Pinpoint the cell where the given text exists, returning its [x, y] midpoint coordinate. 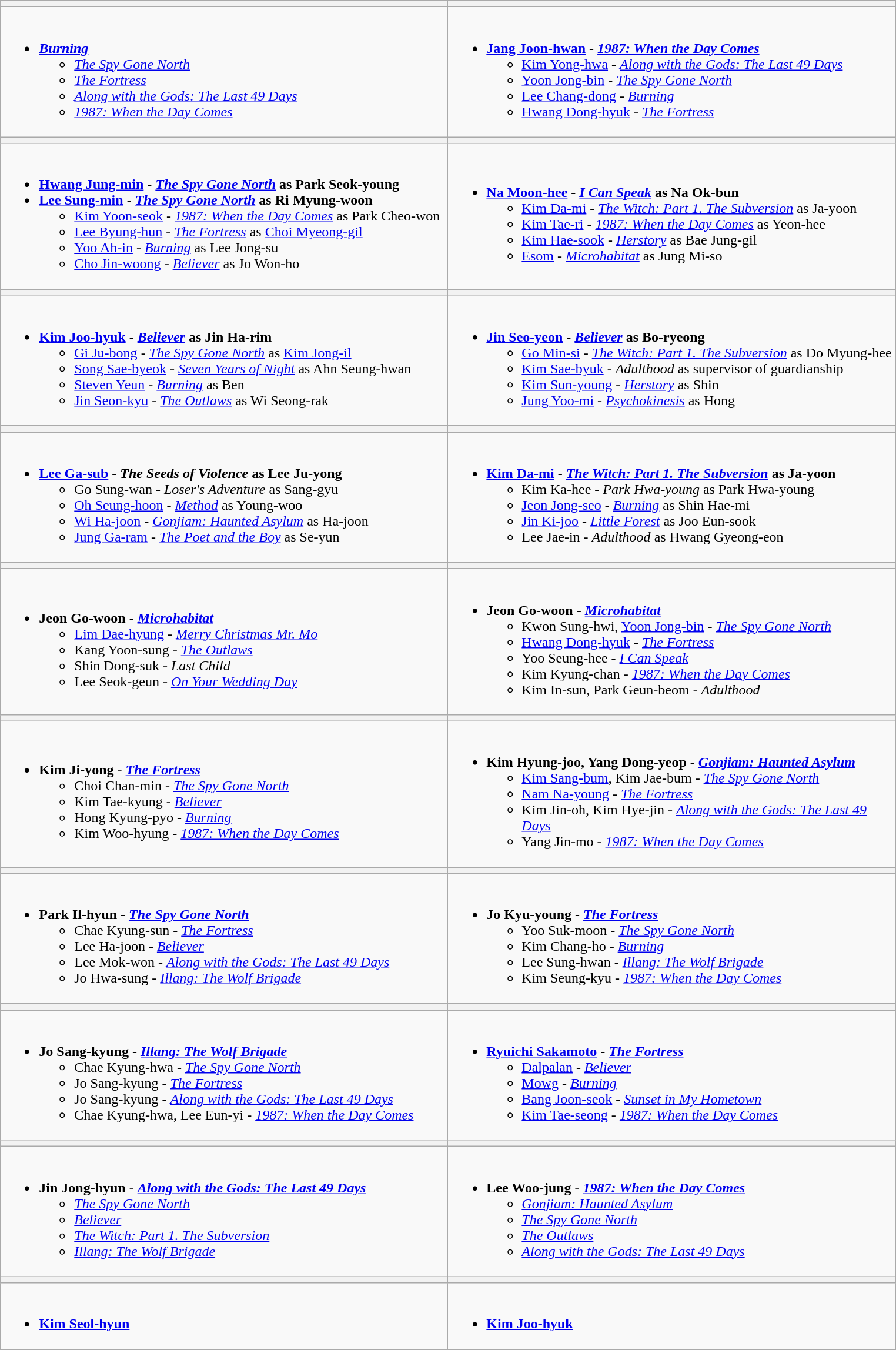
Kim Joo-hyuk [671, 1316]
Lee Woo-jung - 1987: When the Day ComesGonjiam: Haunted AsylumThe Spy Gone NorthThe OutlawsAlong with the Gods: The Last 49 Days [671, 1211]
BurningThe Spy Gone NorthThe FortressAlong with the Gods: The Last 49 Days1987: When the Day Comes [225, 72]
Ryuichi Sakamoto - The FortressDalpalan - BelieverMowg - BurningBang Joon-seok - Sunset in My HometownKim Tae-seong - 1987: When the Day Comes [671, 1075]
Kim Ji-yong - The FortressChoi Chan-min - The Spy Gone NorthKim Tae-kyung - BelieverHong Kyung-pyo - BurningKim Woo-hyung - 1987: When the Day Comes [225, 794]
Jin Jong-hyun - Along with the Gods: The Last 49 DaysThe Spy Gone NorthBelieverThe Witch: Part 1. The SubversionIllang: The Wolf Brigade [225, 1211]
Kim Seol-hyun [225, 1316]
